Locate the cell with the specified text and output its [X, Y] center coordinate. 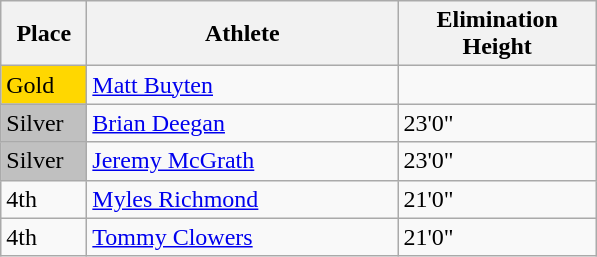
Jeremy McGrath [242, 161]
Matt Buyten [242, 85]
Myles Richmond [242, 199]
Elimination Height [498, 34]
Tommy Clowers [242, 237]
Brian Deegan [242, 123]
Athlete [242, 34]
Place [44, 34]
Gold [44, 85]
